Scan for the cell matching the given text and deliver its (x, y) coordinate at center. 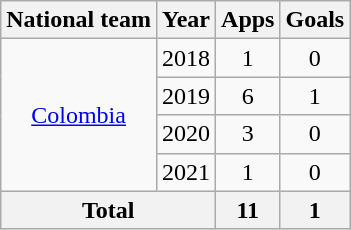
2020 (186, 134)
6 (248, 96)
2021 (186, 172)
2019 (186, 96)
3 (248, 134)
National team (79, 20)
Apps (248, 20)
11 (248, 210)
2018 (186, 58)
Colombia (79, 115)
Goals (315, 20)
Total (108, 210)
Year (186, 20)
